Capture the cell that displays the provided text and extract its (x, y) central coordinate. 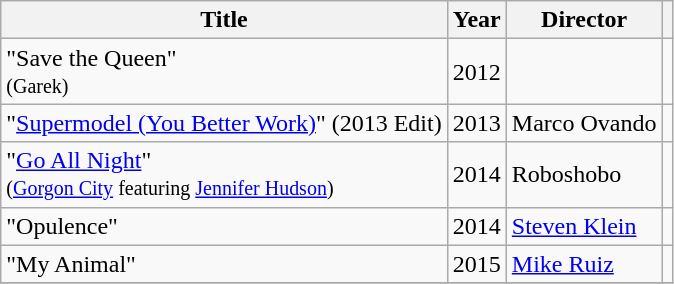
Year (476, 20)
Director (584, 20)
2015 (476, 264)
"Save the Queen"(Garek) (224, 72)
"Go All Night"(Gorgon City featuring Jennifer Hudson) (224, 174)
Steven Klein (584, 226)
Mike Ruiz (584, 264)
"Opulence" (224, 226)
2012 (476, 72)
2013 (476, 123)
"Supermodel (You Better Work)" (2013 Edit) (224, 123)
Marco Ovando (584, 123)
Roboshobo (584, 174)
"My Animal" (224, 264)
Title (224, 20)
